From the cell containing the given text, extract its center point as [X, Y] coordinate. 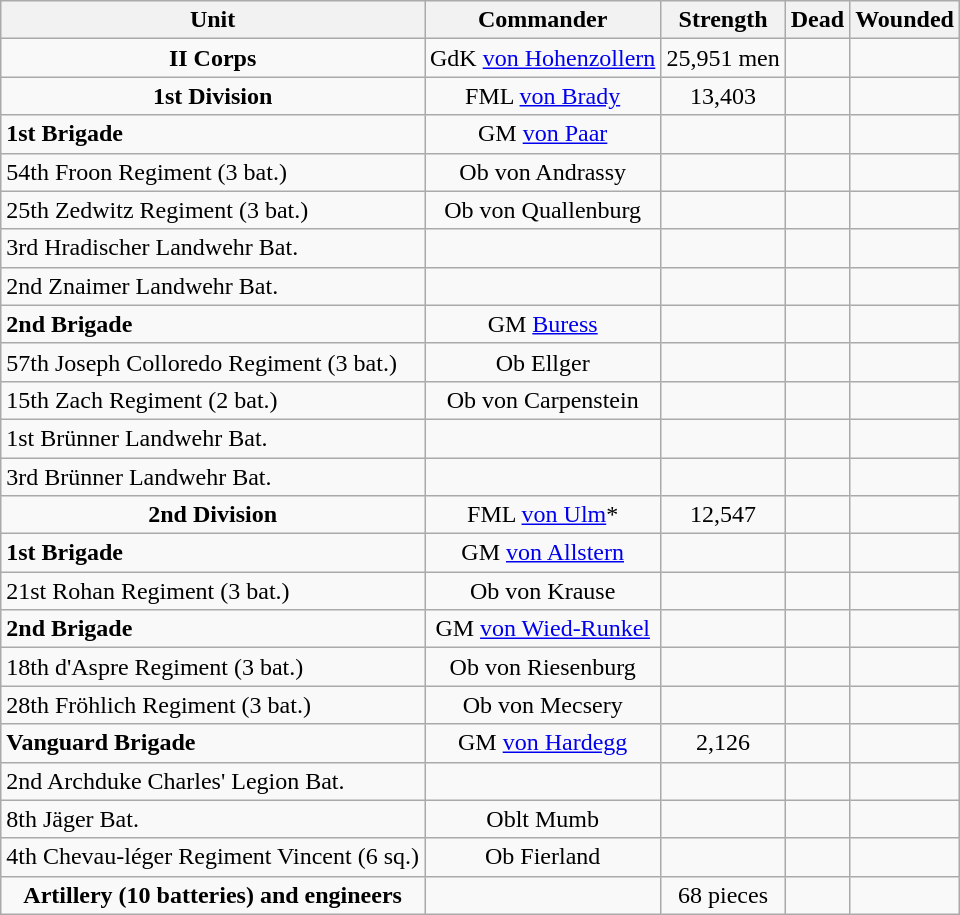
57th Joseph Colloredo Regiment (3 bat.) [213, 362]
3rd Brünner Landwehr Bat. [213, 477]
Ob Fierland [542, 857]
18th d'Aspre Regiment (3 bat.) [213, 667]
12,547 [723, 515]
4th Chevau-léger Regiment Vincent (6 sq.) [213, 857]
68 pieces [723, 895]
Ob von Carpenstein [542, 400]
Commander [542, 20]
FML von Brady [542, 96]
Ob Ellger [542, 362]
GM von Allstern [542, 553]
Oblt Mumb [542, 819]
Ob von Riesenburg [542, 667]
25th Zedwitz Regiment (3 bat.) [213, 210]
Ob von Mecsery [542, 705]
2nd Archduke Charles' Legion Bat. [213, 781]
Artillery (10 batteries) and engineers [213, 895]
8th Jäger Bat. [213, 819]
FML von Ulm* [542, 515]
GM von Wied-Runkel [542, 629]
54th Froon Regiment (3 bat.) [213, 172]
2nd Division [213, 515]
Vanguard Brigade [213, 743]
25,951 men [723, 58]
Ob von Quallenburg [542, 210]
Strength [723, 20]
Ob von Krause [542, 591]
2nd Znaimer Landwehr Bat. [213, 286]
Wounded [905, 20]
1st Brünner Landwehr Bat. [213, 438]
Dead [817, 20]
2,126 [723, 743]
Ob von Andrassy [542, 172]
1st Division [213, 96]
GM Buress [542, 324]
15th Zach Regiment (2 bat.) [213, 400]
GdK von Hohenzollern [542, 58]
21st Rohan Regiment (3 bat.) [213, 591]
13,403 [723, 96]
28th Fröhlich Regiment (3 bat.) [213, 705]
GM von Hardegg [542, 743]
3rd Hradischer Landwehr Bat. [213, 248]
Unit [213, 20]
GM von Paar [542, 134]
II Corps [213, 58]
